Capture the cell that displays the provided text and extract its [X, Y] central coordinate. 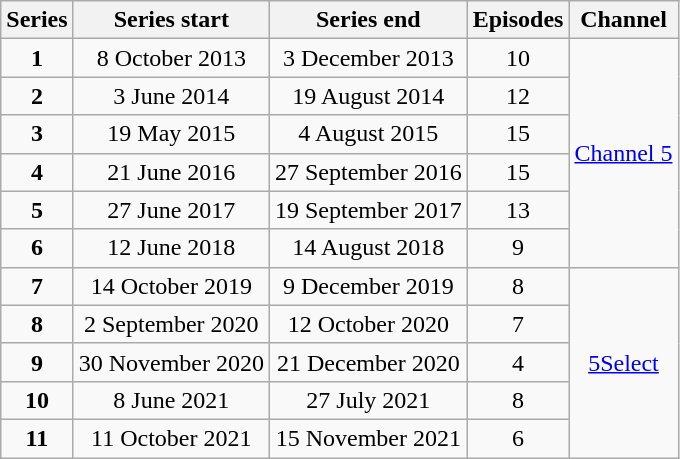
19 August 2014 [368, 96]
27 July 2021 [368, 400]
19 May 2015 [171, 134]
27 September 2016 [368, 172]
11 October 2021 [171, 438]
Series [37, 20]
3 [37, 134]
8 June 2021 [171, 400]
3 June 2014 [171, 96]
14 October 2019 [171, 286]
4 August 2015 [368, 134]
1 [37, 58]
Series start [171, 20]
2 September 2020 [171, 324]
14 August 2018 [368, 248]
3 December 2013 [368, 58]
Channel 5 [624, 153]
8 October 2013 [171, 58]
21 December 2020 [368, 362]
12 October 2020 [368, 324]
30 November 2020 [171, 362]
19 September 2017 [368, 210]
12 June 2018 [171, 248]
2 [37, 96]
12 [518, 96]
5 [37, 210]
5Select [624, 362]
Series end [368, 20]
9 December 2019 [368, 286]
27 June 2017 [171, 210]
11 [37, 438]
21 June 2016 [171, 172]
Channel [624, 20]
13 [518, 210]
Episodes [518, 20]
15 November 2021 [368, 438]
